Extract the [x, y] coordinate from the center of the cell holding the provided text.  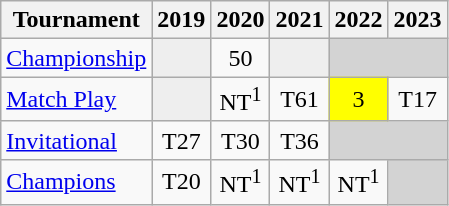
T20 [182, 182]
2021 [300, 20]
T30 [240, 140]
2022 [358, 20]
2019 [182, 20]
2020 [240, 20]
Tournament [76, 20]
2023 [418, 20]
Champions [76, 182]
T36 [300, 140]
Match Play [76, 100]
T61 [300, 100]
Championship [76, 58]
3 [358, 100]
T27 [182, 140]
50 [240, 58]
Invitational [76, 140]
T17 [418, 100]
